Detect which cell encompasses the target text, then output its (x, y) center coordinate. 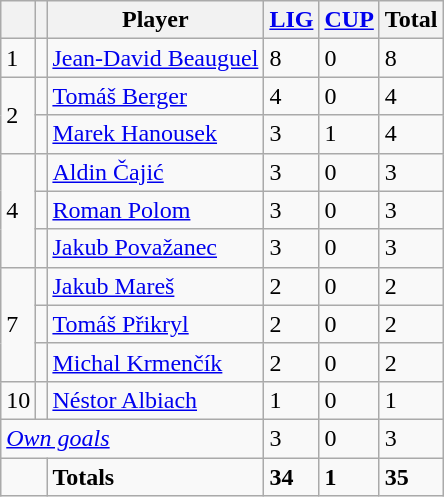
Néstor Albiach (156, 400)
10 (18, 400)
LIG (292, 20)
Jean-David Beauguel (156, 58)
Player (156, 20)
Jakub Považanec (156, 248)
Tomáš Berger (156, 96)
7 (18, 324)
CUP (349, 20)
Jakub Mareš (156, 286)
Roman Polom (156, 210)
Own goals (132, 438)
34 (292, 477)
Marek Hanousek (156, 134)
35 (411, 477)
Totals (156, 477)
Tomáš Přikryl (156, 324)
Aldin Čajić (156, 172)
Michal Krmenčík (156, 362)
Total (411, 20)
